Search for the cell housing the specified text and yield its [x, y] center coordinate. 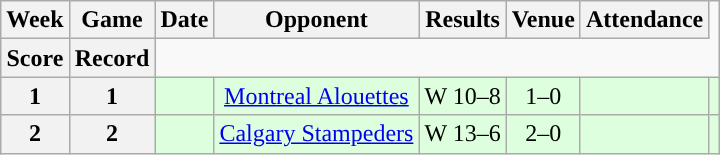
Results [462, 20]
W 13–6 [462, 134]
Montreal Alouettes [316, 96]
Date [184, 20]
Score [35, 58]
W 10–8 [462, 96]
2–0 [543, 134]
Attendance [644, 20]
Game [112, 20]
Calgary Stampeders [316, 134]
Record [112, 58]
Venue [543, 20]
1–0 [543, 96]
Week [35, 20]
Opponent [316, 20]
